Detect which cell encompasses the target text, then output its [X, Y] center coordinate. 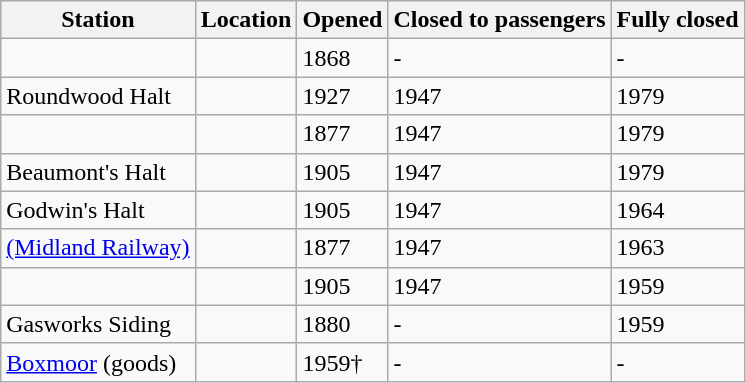
1880 [342, 324]
1927 [342, 96]
1959† [342, 362]
Closed to passengers [500, 20]
Location [246, 20]
1963 [678, 248]
1868 [342, 58]
Opened [342, 20]
(Midland Railway) [98, 248]
Roundwood Halt [98, 96]
Station [98, 20]
Godwin's Halt [98, 210]
Boxmoor (goods) [98, 362]
1964 [678, 210]
Gasworks Siding [98, 324]
Fully closed [678, 20]
Beaumont's Halt [98, 172]
